Search for the cell housing the specified text and yield its [x, y] center coordinate. 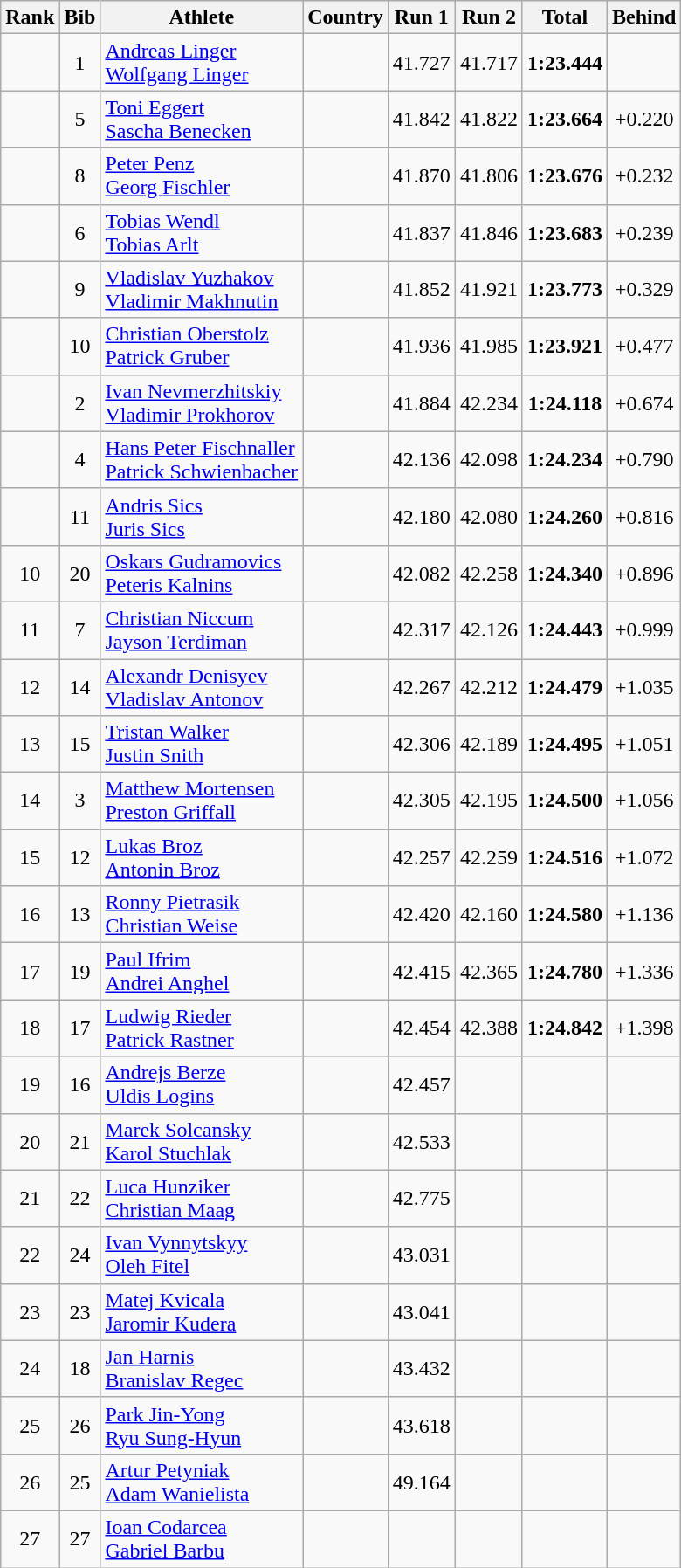
42.365 [489, 971]
1:24.500 [564, 801]
41.936 [421, 346]
9 [80, 290]
Jan HarnisBranislav Regec [202, 1369]
+1.398 [644, 1028]
7 [80, 630]
Run 2 [489, 17]
43.041 [421, 1311]
Ludwig RiederPatrick Rastner [202, 1028]
42.126 [489, 630]
41.727 [421, 63]
1:24.260 [564, 517]
+0.790 [644, 459]
Luca HunzikerChristian Maag [202, 1198]
42.317 [421, 630]
5 [80, 119]
+1.136 [644, 915]
42.080 [489, 517]
Christian NiccumJayson Terdiman [202, 630]
42.305 [421, 801]
41.717 [489, 63]
1:24.580 [564, 915]
42.136 [421, 459]
Christian OberstolzPatrick Gruber [202, 346]
42.420 [421, 915]
43.618 [421, 1425]
42.212 [489, 686]
1:23.773 [564, 290]
Artur PetyniakAdam Wanielista [202, 1482]
1:23.664 [564, 119]
2 [80, 403]
42.259 [489, 857]
1:23.921 [564, 346]
42.388 [489, 1028]
1:23.676 [564, 176]
41.921 [489, 290]
1:24.443 [564, 630]
Athlete [202, 17]
43.031 [421, 1255]
+1.336 [644, 971]
+0.220 [644, 119]
41.806 [489, 176]
Marek SolcanskyKarol Stuchlak [202, 1142]
42.098 [489, 459]
Tristan WalkerJustin Snith [202, 744]
Ronny PietrasikChristian Weise [202, 915]
41.837 [421, 232]
Ivan VynnytskyyOleh Fitel [202, 1255]
42.258 [489, 573]
42.257 [421, 857]
Bib [80, 17]
4 [80, 459]
Total [564, 17]
42.775 [421, 1198]
42.180 [421, 517]
42.533 [421, 1142]
+0.329 [644, 290]
41.842 [421, 119]
Toni EggertSascha Benecken [202, 119]
42.415 [421, 971]
1:23.444 [564, 63]
+1.072 [644, 857]
Matej KvicalaJaromir Kudera [202, 1311]
+0.896 [644, 573]
Matthew MortensenPreston Griffall [202, 801]
Rank [30, 17]
42.454 [421, 1028]
+0.232 [644, 176]
+0.477 [644, 346]
Run 1 [421, 17]
Andreas LingerWolfgang Linger [202, 63]
1:24.234 [564, 459]
Andrejs BerzeUldis Logins [202, 1084]
+1.035 [644, 686]
42.306 [421, 744]
42.189 [489, 744]
Park Jin-YongRyu Sung-Hyun [202, 1425]
Hans Peter FischnallerPatrick Schwienbacher [202, 459]
1:23.683 [564, 232]
49.164 [421, 1482]
+0.999 [644, 630]
Paul IfrimAndrei Anghel [202, 971]
42.160 [489, 915]
+1.051 [644, 744]
6 [80, 232]
42.267 [421, 686]
Oskars GudramovicsPeteris Kalnins [202, 573]
Alexandr DenisyevVladislav Antonov [202, 686]
1 [80, 63]
3 [80, 801]
1:24.340 [564, 573]
42.082 [421, 573]
+0.239 [644, 232]
41.852 [421, 290]
41.822 [489, 119]
+0.674 [644, 403]
+0.816 [644, 517]
+1.056 [644, 801]
8 [80, 176]
1:24.842 [564, 1028]
42.457 [421, 1084]
Country [346, 17]
Peter PenzGeorg Fischler [202, 176]
41.985 [489, 346]
1:24.495 [564, 744]
43.432 [421, 1369]
Vladislav YuzhakovVladimir Makhnutin [202, 290]
41.846 [489, 232]
42.234 [489, 403]
Ivan NevmerzhitskiyVladimir Prokhorov [202, 403]
41.884 [421, 403]
Ioan CodarceaGabriel Barbu [202, 1538]
1:24.516 [564, 857]
Andris SicsJuris Sics [202, 517]
Lukas BrozAntonin Broz [202, 857]
42.195 [489, 801]
41.870 [421, 176]
1:24.479 [564, 686]
1:24.118 [564, 403]
Tobias WendlTobias Arlt [202, 232]
1:24.780 [564, 971]
Behind [644, 17]
